Provide the (X, Y) coordinate of the cell's center where the given text is located.  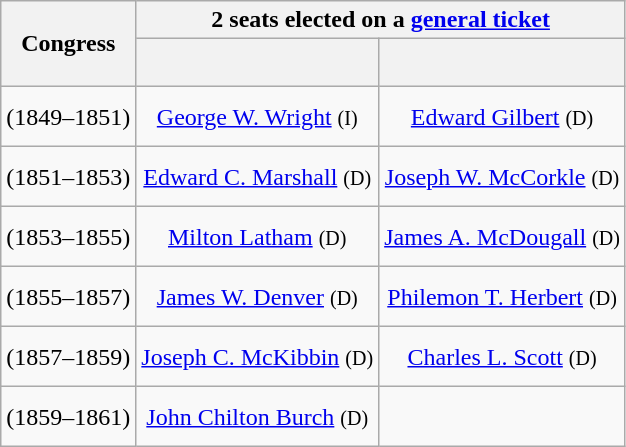
James A. McDougall (D) (502, 237)
Joseph C. McKibbin (D) (258, 357)
John Chilton Burch (D) (258, 417)
George W. Wright (I) (258, 117)
(1855–1857) (68, 297)
(1857–1859) (68, 357)
2 seats elected on a general ticket (381, 20)
(1859–1861) (68, 417)
(1851–1853) (68, 177)
Milton Latham (D) (258, 237)
(1849–1851) (68, 117)
James W. Denver (D) (258, 297)
Congress (68, 44)
Charles L. Scott (D) (502, 357)
Joseph W. McCorkle (D) (502, 177)
(1853–1855) (68, 237)
Edward Gilbert (D) (502, 117)
Edward C. Marshall (D) (258, 177)
Philemon T. Herbert (D) (502, 297)
